Identify which cell holds the provided text, then report its [X, Y] central coordinate. 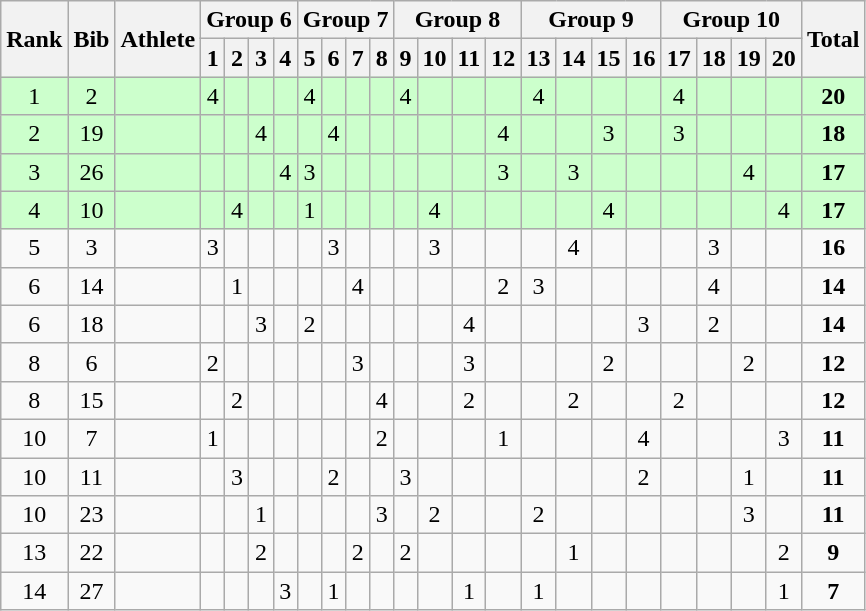
Group 8 [458, 20]
Group 6 [250, 20]
23 [92, 515]
Bib [92, 39]
26 [92, 172]
Total [833, 39]
Group 9 [591, 20]
Group 7 [346, 20]
22 [92, 553]
Group 10 [731, 20]
Athlete [158, 39]
Rank [34, 39]
27 [92, 591]
